Capture the cell that displays the provided text and extract its [x, y] central coordinate. 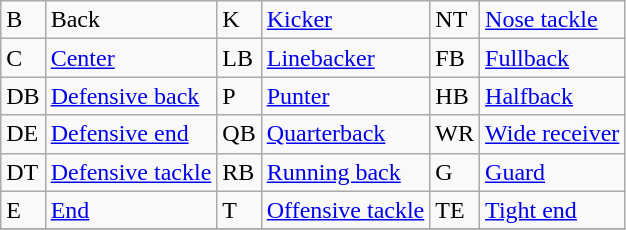
DE [23, 134]
Nose tackle [552, 20]
Fullback [552, 58]
Quarterback [346, 134]
TE [455, 210]
Wide receiver [552, 134]
LB [239, 58]
P [239, 96]
Linebacker [346, 58]
E [23, 210]
End [131, 210]
QB [239, 134]
FB [455, 58]
DT [23, 172]
DB [23, 96]
Punter [346, 96]
C [23, 58]
Back [131, 20]
Halfback [552, 96]
G [455, 172]
Tight end [552, 210]
Guard [552, 172]
Center [131, 58]
HB [455, 96]
B [23, 20]
RB [239, 172]
Kicker [346, 20]
K [239, 20]
Defensive back [131, 96]
Defensive end [131, 134]
Running back [346, 172]
Defensive tackle [131, 172]
T [239, 210]
WR [455, 134]
Offensive tackle [346, 210]
NT [455, 20]
